Return (x, y) of the center of cell containing provided text 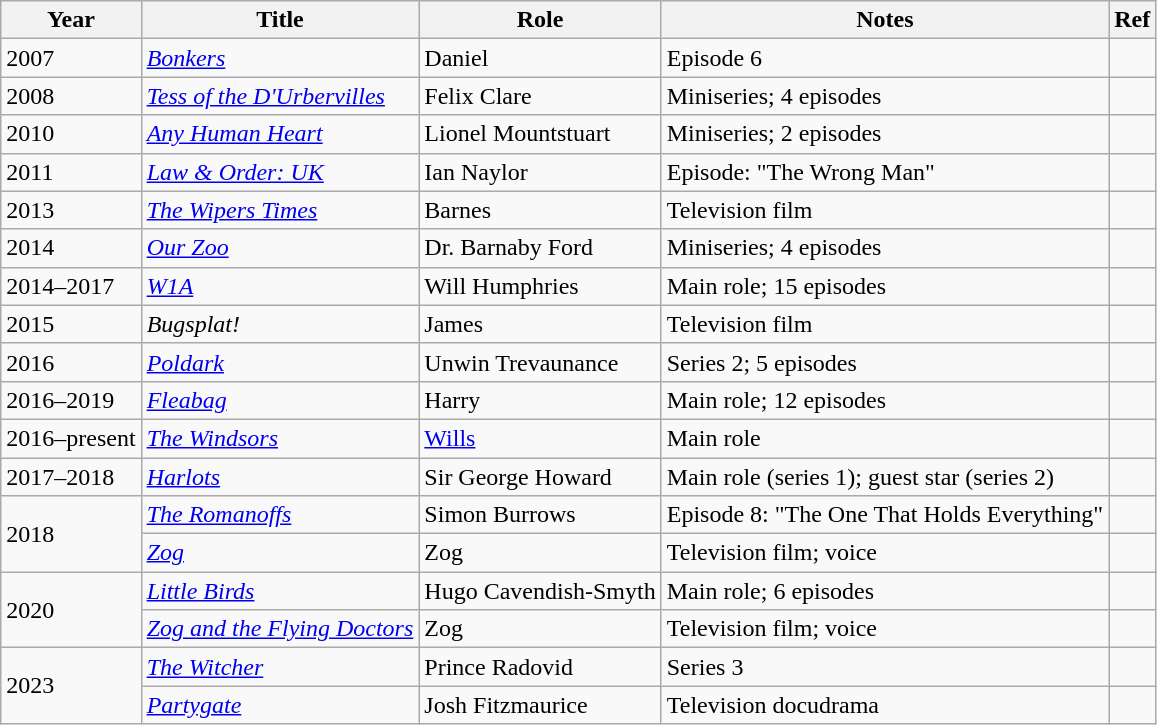
Daniel (540, 58)
2015 (71, 324)
Main role; 12 episodes (884, 400)
The Witcher (280, 667)
2011 (71, 172)
Law & Order: UK (280, 172)
2008 (71, 96)
2014 (71, 248)
W1A (280, 286)
Fleabag (280, 400)
Ref (1132, 20)
Episode 6 (884, 58)
The Romanoffs (280, 515)
Bugsplat! (280, 324)
Any Human Heart (280, 134)
Poldark (280, 362)
Barnes (540, 210)
Ian Naylor (540, 172)
Our Zoo (280, 248)
Miniseries; 2 episodes (884, 134)
Series 2; 5 episodes (884, 362)
2007 (71, 58)
Lionel Mountstuart (540, 134)
Series 3 (884, 667)
Main role; 15 episodes (884, 286)
2016–present (71, 438)
2016–2019 (71, 400)
Will Humphries (540, 286)
Little Birds (280, 591)
Dr. Barnaby Ford (540, 248)
2010 (71, 134)
2014–2017 (71, 286)
Year (71, 20)
Hugo Cavendish-Smyth (540, 591)
Television docudrama (884, 705)
Bonkers (280, 58)
Main role (884, 438)
Episode: "The Wrong Man" (884, 172)
The Windsors (280, 438)
Felix Clare (540, 96)
2016 (71, 362)
Prince Radovid (540, 667)
Title (280, 20)
Unwin Trevaunance (540, 362)
2023 (71, 686)
Main role (series 1); guest star (series 2) (884, 477)
Partygate (280, 705)
Notes (884, 20)
Harry (540, 400)
James (540, 324)
2018 (71, 534)
Episode 8: "The One That Holds Everything" (884, 515)
Role (540, 20)
Simon Burrows (540, 515)
Zog and the Flying Doctors (280, 629)
2020 (71, 610)
2013 (71, 210)
Josh Fitzmaurice (540, 705)
Harlots (280, 477)
The Wipers Times (280, 210)
Wills (540, 438)
Sir George Howard (540, 477)
2017–2018 (71, 477)
Tess of the D'Urbervilles (280, 96)
Main role; 6 episodes (884, 591)
